Identify which cell holds the provided text, then report its (X, Y) central coordinate. 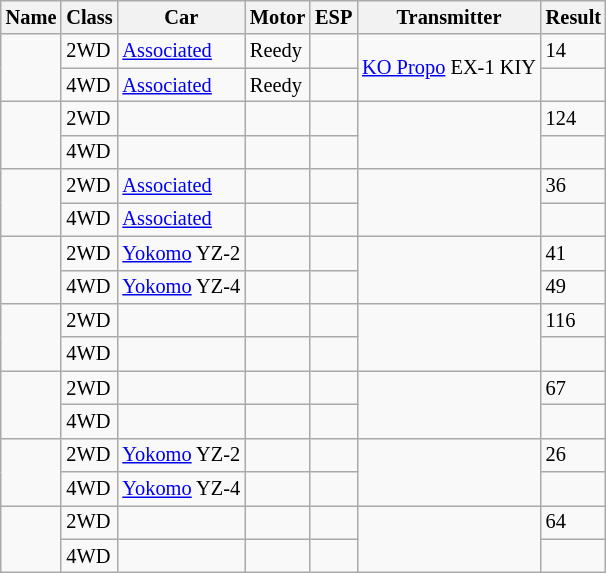
Car (182, 17)
124 (574, 118)
116 (574, 320)
49 (574, 287)
14 (574, 51)
Result (574, 17)
36 (574, 186)
Name (32, 17)
ESP (334, 17)
Transmitter (449, 17)
Class (89, 17)
KO Propo EX-1 KIY (449, 68)
67 (574, 388)
64 (574, 522)
41 (574, 253)
Motor (278, 17)
26 (574, 455)
